Find where the given text appears and provide that cell's center as (X, Y) coordinate. 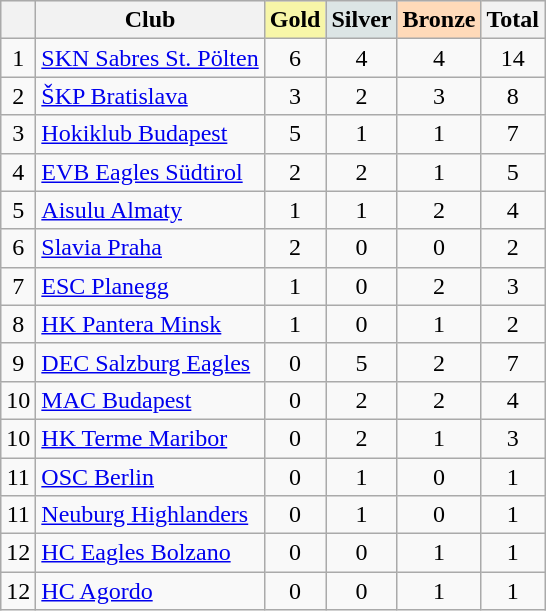
Bronze (439, 20)
Hokiklub Budapest (150, 134)
ŠKP Bratislava (150, 96)
DEC Salzburg Eagles (150, 362)
Silver (362, 20)
MAC Budapest (150, 400)
Aisulu Almaty (150, 210)
Club (150, 20)
EVB Eagles Südtirol (150, 172)
HK Pantera Minsk (150, 324)
Neuburg Highlanders (150, 515)
14 (513, 58)
Slavia Praha (150, 248)
HK Terme Maribor (150, 438)
HC Eagles Bolzano (150, 553)
9 (18, 362)
HC Agordo (150, 591)
OSC Berlin (150, 477)
ESC Planegg (150, 286)
Gold (295, 20)
SKN Sabres St. Pölten (150, 58)
Total (513, 20)
